Provide the [x, y] coordinate of the cell's center where the given text is located.  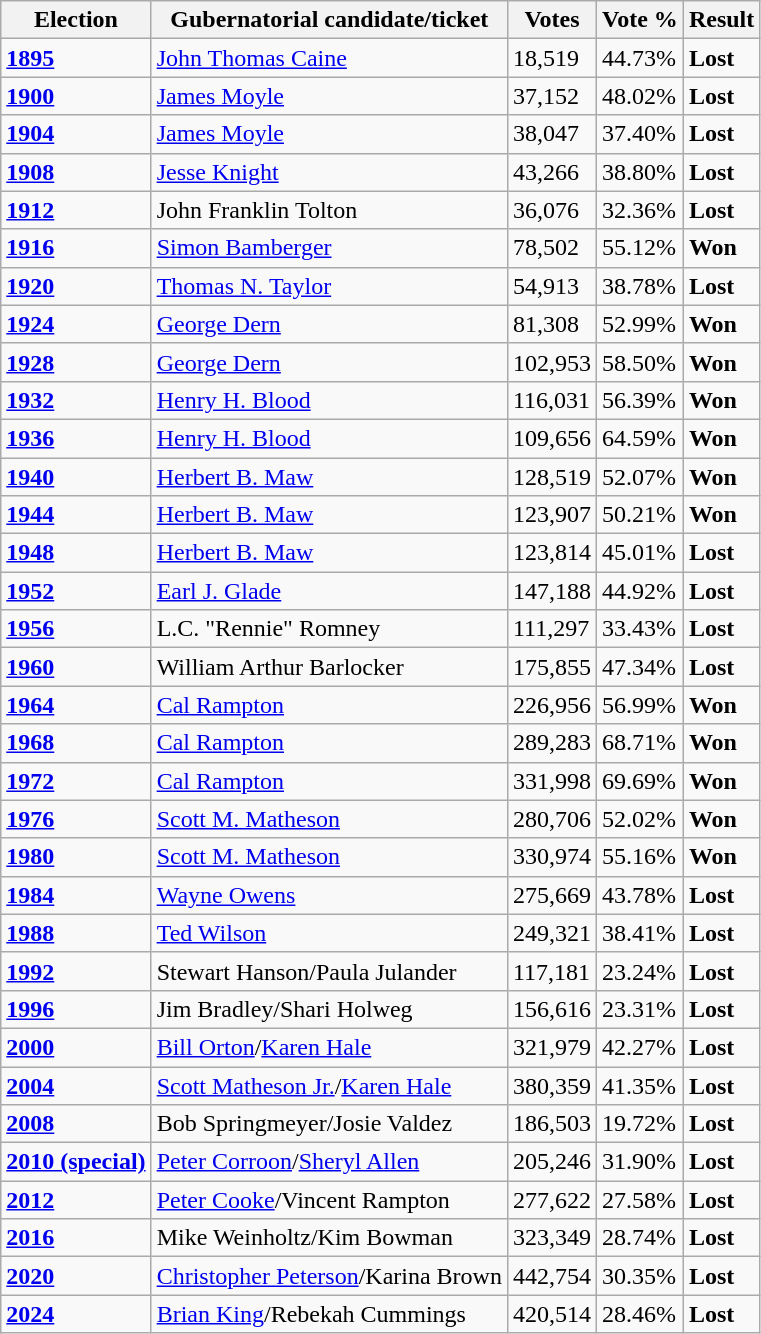
58.50% [640, 362]
1924 [76, 324]
109,656 [552, 438]
44.73% [640, 58]
1916 [76, 248]
2000 [76, 1047]
41.35% [640, 1085]
442,754 [552, 1276]
Result [721, 20]
111,297 [552, 629]
38.78% [640, 286]
330,974 [552, 857]
John Thomas Caine [329, 58]
48.02% [640, 96]
68.71% [640, 743]
116,031 [552, 400]
249,321 [552, 933]
1992 [76, 971]
52.02% [640, 819]
78,502 [552, 248]
28.46% [640, 1314]
55.12% [640, 248]
1960 [76, 667]
1908 [76, 172]
56.39% [640, 400]
1980 [76, 857]
Simon Bamberger [329, 248]
23.31% [640, 1009]
331,998 [552, 781]
123,907 [552, 515]
38,047 [552, 134]
31.90% [640, 1162]
1895 [76, 58]
2016 [76, 1238]
19.72% [640, 1124]
Bill Orton/Karen Hale [329, 1047]
380,359 [552, 1085]
81,308 [552, 324]
18,519 [552, 58]
50.21% [640, 515]
Peter Corroon/Sheryl Allen [329, 1162]
1936 [76, 438]
1948 [76, 553]
Stewart Hanson/Paula Julander [329, 971]
156,616 [552, 1009]
123,814 [552, 553]
Vote % [640, 20]
1900 [76, 96]
William Arthur Barlocker [329, 667]
44.92% [640, 591]
186,503 [552, 1124]
Bob Springmeyer/Josie Valdez [329, 1124]
38.41% [640, 933]
Brian King/Rebekah Cummings [329, 1314]
1972 [76, 781]
Ted Wilson [329, 933]
38.80% [640, 172]
289,283 [552, 743]
323,349 [552, 1238]
Mike Weinholtz/Kim Bowman [329, 1238]
1964 [76, 705]
277,622 [552, 1200]
52.07% [640, 477]
Wayne Owens [329, 895]
32.36% [640, 210]
205,246 [552, 1162]
Peter Cooke/Vincent Rampton [329, 1200]
Scott Matheson Jr./Karen Hale [329, 1085]
2024 [76, 1314]
42.27% [640, 1047]
Votes [552, 20]
2020 [76, 1276]
33.43% [640, 629]
43.78% [640, 895]
1944 [76, 515]
420,514 [552, 1314]
1988 [76, 933]
43,266 [552, 172]
37.40% [640, 134]
23.24% [640, 971]
Jim Bradley/Shari Holweg [329, 1009]
2010 (special) [76, 1162]
John Franklin Tolton [329, 210]
30.35% [640, 1276]
2008 [76, 1124]
45.01% [640, 553]
102,953 [552, 362]
321,979 [552, 1047]
55.16% [640, 857]
1940 [76, 477]
128,519 [552, 477]
275,669 [552, 895]
1952 [76, 591]
280,706 [552, 819]
37,152 [552, 96]
36,076 [552, 210]
1956 [76, 629]
117,181 [552, 971]
Thomas N. Taylor [329, 286]
52.99% [640, 324]
64.59% [640, 438]
Election [76, 20]
1912 [76, 210]
54,913 [552, 286]
L.C. "Rennie" Romney [329, 629]
Christopher Peterson/Karina Brown [329, 1276]
2004 [76, 1085]
28.74% [640, 1238]
226,956 [552, 705]
47.34% [640, 667]
1928 [76, 362]
Gubernatorial candidate/ticket [329, 20]
1996 [76, 1009]
1976 [76, 819]
1920 [76, 286]
175,855 [552, 667]
69.69% [640, 781]
1932 [76, 400]
2012 [76, 1200]
56.99% [640, 705]
1984 [76, 895]
Jesse Knight [329, 172]
147,188 [552, 591]
1968 [76, 743]
1904 [76, 134]
Earl J. Glade [329, 591]
27.58% [640, 1200]
